Locate the cell with the specified text and output its (X, Y) center coordinate. 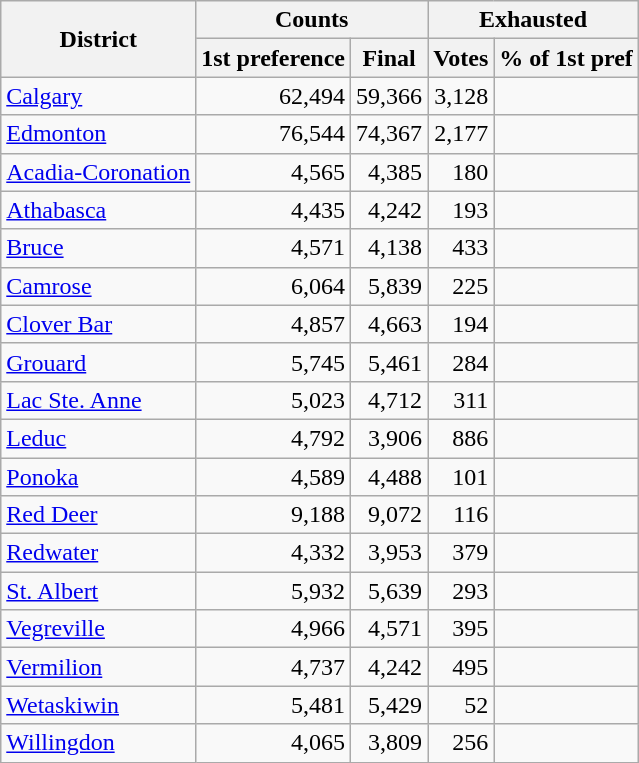
4,488 (390, 477)
Calgary (98, 96)
4,663 (390, 324)
Vegreville (98, 629)
4,435 (274, 210)
4,737 (274, 667)
62,494 (274, 96)
395 (461, 629)
6,064 (274, 286)
256 (461, 743)
74,367 (390, 134)
293 (461, 591)
886 (461, 438)
284 (461, 362)
1st preference (274, 58)
Edmonton (98, 134)
9,188 (274, 515)
Camrose (98, 286)
Final (390, 58)
St. Albert (98, 591)
Ponoka (98, 477)
76,544 (274, 134)
Vermilion (98, 667)
9,072 (390, 515)
Red Deer (98, 515)
4,138 (390, 248)
2,177 (461, 134)
4,589 (274, 477)
Votes (461, 58)
4,385 (390, 172)
3,906 (390, 438)
194 (461, 324)
101 (461, 477)
4,966 (274, 629)
180 (461, 172)
3,953 (390, 553)
4,332 (274, 553)
5,429 (390, 705)
52 (461, 705)
495 (461, 667)
5,639 (390, 591)
5,461 (390, 362)
193 (461, 210)
District (98, 39)
311 (461, 400)
5,745 (274, 362)
433 (461, 248)
Grouard (98, 362)
Counts (312, 20)
5,839 (390, 286)
4,712 (390, 400)
Wetaskiwin (98, 705)
116 (461, 515)
Clover Bar (98, 324)
Redwater (98, 553)
Willingdon (98, 743)
5,023 (274, 400)
379 (461, 553)
59,366 (390, 96)
4,792 (274, 438)
4,857 (274, 324)
% of 1st pref (566, 58)
Lac Ste. Anne (98, 400)
5,481 (274, 705)
4,065 (274, 743)
Exhausted (534, 20)
Acadia-Coronation (98, 172)
Leduc (98, 438)
5,932 (274, 591)
4,565 (274, 172)
3,809 (390, 743)
3,128 (461, 96)
Bruce (98, 248)
Athabasca (98, 210)
225 (461, 286)
